Scan for the cell matching the given text and deliver its (x, y) coordinate at center. 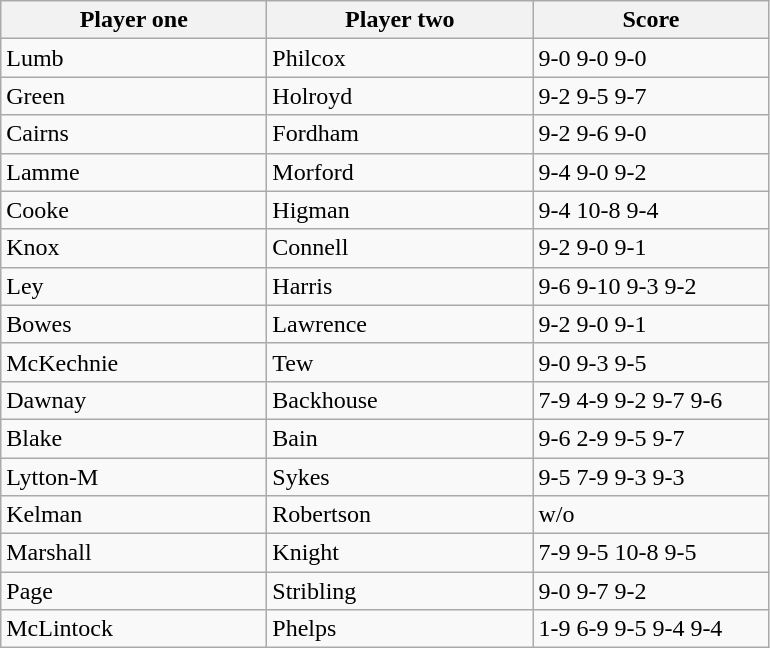
9-5 7-9 9-3 9-3 (651, 477)
7-9 4-9 9-2 9-7 9-6 (651, 400)
Bain (400, 438)
Morford (400, 172)
9-2 9-5 9-7 (651, 96)
Philcox (400, 58)
9-4 9-0 9-2 (651, 172)
9-2 9-6 9-0 (651, 134)
Lumb (134, 58)
Knight (400, 553)
9-4 10-8 9-4 (651, 210)
1-9 6-9 9-5 9-4 9-4 (651, 629)
9-0 9-0 9-0 (651, 58)
Cairns (134, 134)
Knox (134, 248)
Bowes (134, 324)
Tew (400, 362)
w/o (651, 515)
9-6 9-10 9-3 9-2 (651, 286)
7-9 9-5 10-8 9-5 (651, 553)
Sykes (400, 477)
Score (651, 20)
Phelps (400, 629)
Higman (400, 210)
Harris (400, 286)
Ley (134, 286)
Marshall (134, 553)
Player two (400, 20)
Lamme (134, 172)
Fordham (400, 134)
Connell (400, 248)
Green (134, 96)
Lawrence (400, 324)
McLintock (134, 629)
Kelman (134, 515)
Lytton-M (134, 477)
Holroyd (400, 96)
Page (134, 591)
Cooke (134, 210)
Blake (134, 438)
9-6 2-9 9-5 9-7 (651, 438)
Dawnay (134, 400)
Robertson (400, 515)
McKechnie (134, 362)
9-0 9-7 9-2 (651, 591)
Stribling (400, 591)
9-0 9-3 9-5 (651, 362)
Player one (134, 20)
Backhouse (400, 400)
